Pinpoint the cell where the given text exists, returning its (X, Y) midpoint coordinate. 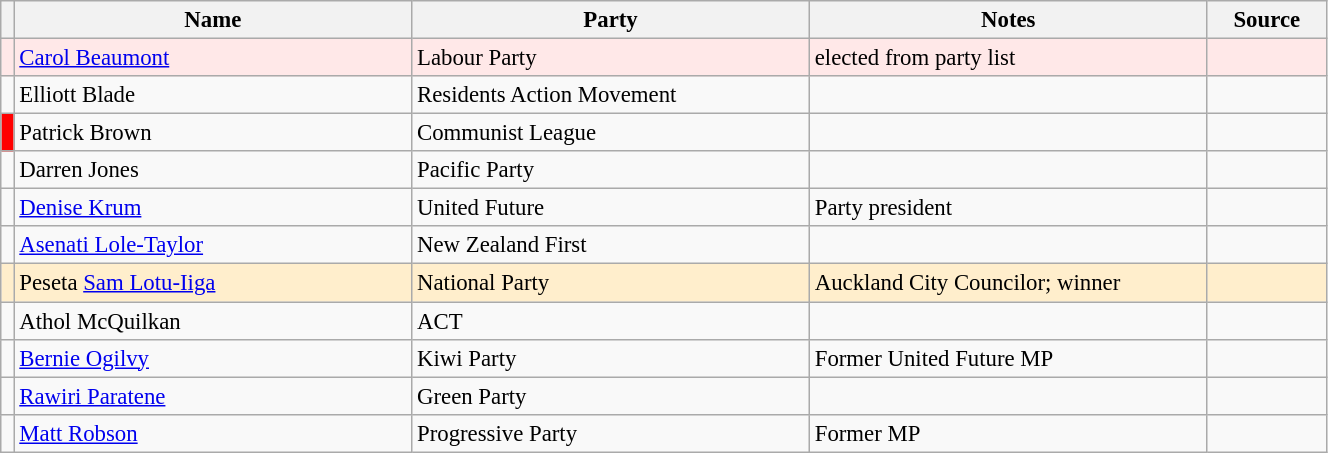
elected from party list (1008, 58)
Labour Party (611, 58)
Source (1266, 20)
Name (213, 20)
Pacific Party (611, 170)
Kiwi Party (611, 358)
Communist League (611, 133)
Party president (1008, 208)
Residents Action Movement (611, 95)
Green Party (611, 396)
United Future (611, 208)
Peseta Sam Lotu-Iiga (213, 283)
Denise Krum (213, 208)
Former MP (1008, 433)
Asenati Lole-Taylor (213, 245)
Bernie Ogilvy (213, 358)
Carol Beaumont (213, 58)
Auckland City Councilor; winner (1008, 283)
Former United Future MP (1008, 358)
Athol McQuilkan (213, 321)
Progressive Party (611, 433)
Matt Robson (213, 433)
Notes (1008, 20)
National Party (611, 283)
ACT (611, 321)
Darren Jones (213, 170)
Rawiri Paratene (213, 396)
New Zealand First (611, 245)
Party (611, 20)
Elliott Blade (213, 95)
Patrick Brown (213, 133)
